Detect which cell encompasses the target text, then output its [X, Y] center coordinate. 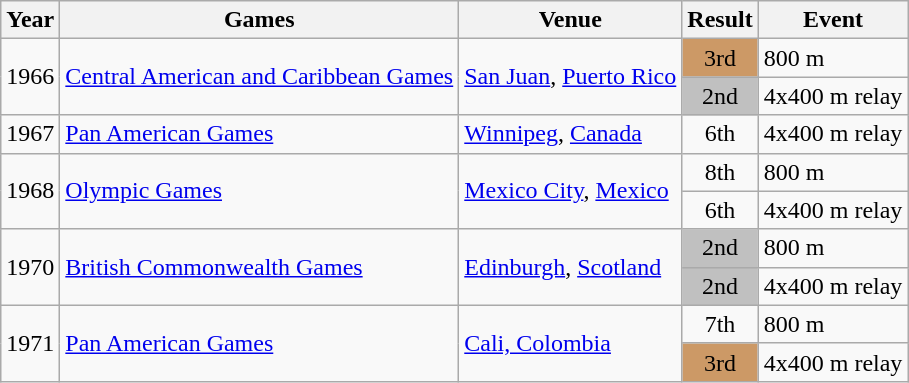
8th [720, 172]
Event [833, 20]
7th [720, 324]
1967 [30, 134]
Edinburgh, Scotland [570, 267]
Mexico City, Mexico [570, 191]
Year [30, 20]
1966 [30, 77]
San Juan, Puerto Rico [570, 77]
Games [260, 20]
1970 [30, 267]
Winnipeg, Canada [570, 134]
Central American and Caribbean Games [260, 77]
Venue [570, 20]
Result [720, 20]
1968 [30, 191]
British Commonwealth Games [260, 267]
Olympic Games [260, 191]
Cali, Colombia [570, 343]
1971 [30, 343]
